Extract the [X, Y] coordinate from the center of the cell holding the provided text.  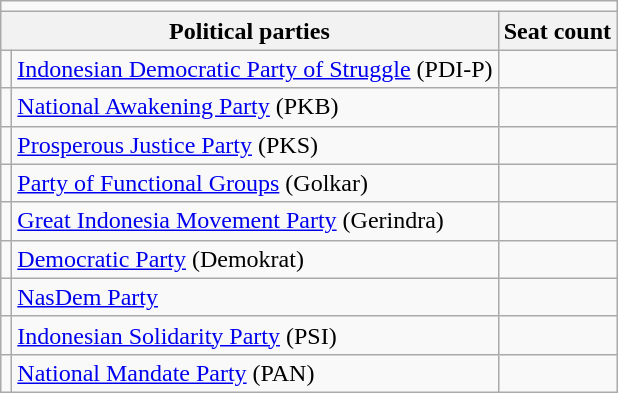
Party of Functional Groups (Golkar) [255, 183]
Democratic Party (Demokrat) [255, 259]
Prosperous Justice Party (PKS) [255, 145]
National Awakening Party (PKB) [255, 107]
Indonesian Democratic Party of Struggle (PDI-P) [255, 69]
Indonesian Solidarity Party (PSI) [255, 335]
Political parties [250, 31]
National Mandate Party (PAN) [255, 373]
NasDem Party [255, 297]
Seat count [557, 31]
Great Indonesia Movement Party (Gerindra) [255, 221]
